For the text-containing cell, return its midpoint in (X, Y) coordinate format. 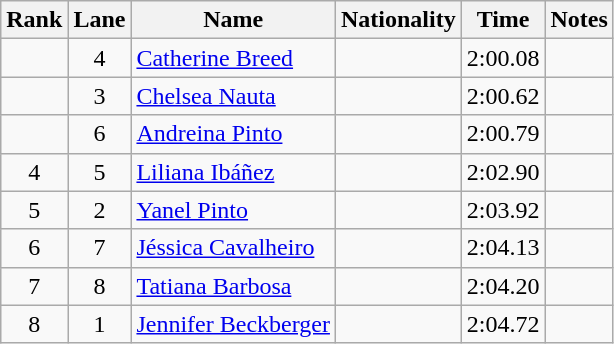
2:03.92 (503, 210)
Name (234, 20)
Yanel Pinto (234, 210)
2 (100, 210)
Notes (579, 20)
2:00.08 (503, 58)
Liliana Ibáñez (234, 172)
2:04.72 (503, 324)
2:00.79 (503, 134)
Tatiana Barbosa (234, 286)
2:04.13 (503, 248)
2:02.90 (503, 172)
Jéssica Cavalheiro (234, 248)
1 (100, 324)
Chelsea Nauta (234, 96)
Time (503, 20)
3 (100, 96)
Rank (34, 20)
Andreina Pinto (234, 134)
Jennifer Beckberger (234, 324)
Nationality (398, 20)
Catherine Breed (234, 58)
Lane (100, 20)
2:00.62 (503, 96)
2:04.20 (503, 286)
